Pinpoint the cell where the given text exists, returning its [X, Y] midpoint coordinate. 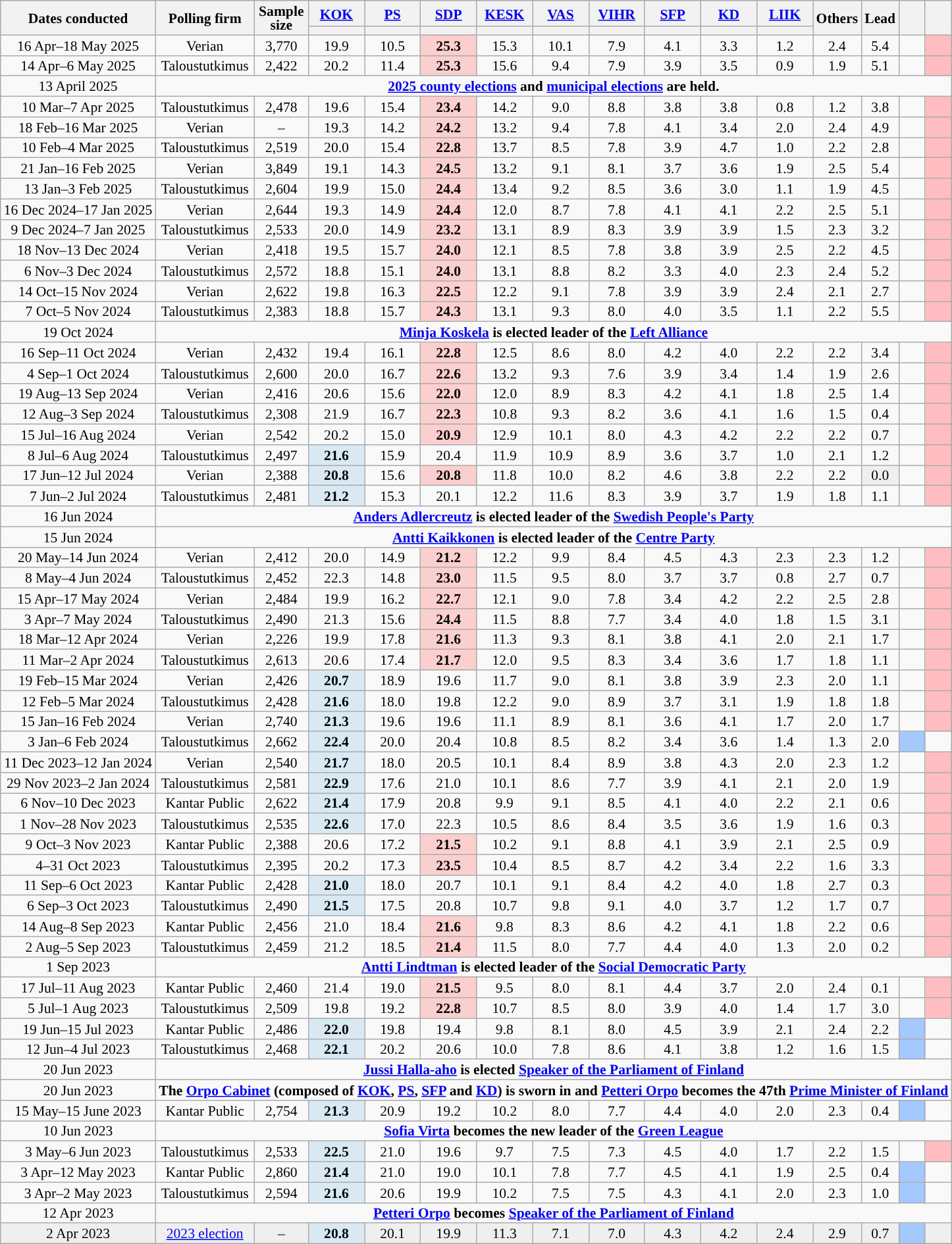
18 Mar–12 Apr 2024 [78, 640]
2023 election [205, 1233]
19 Feb–15 Mar 2024 [78, 681]
3 May–6 Jun 2023 [78, 1152]
17 Jun–12 Jul 2024 [78, 475]
PS [392, 13]
16 Dec 2024–17 Jan 2025 [78, 209]
Minja Koskela is elected leader of the Left Alliance [553, 332]
Samplesize [281, 18]
2 Aug–5 Sep 2023 [78, 946]
17.3 [392, 865]
17.6 [392, 783]
Antti Lindtman is elected leader of the Social Democratic Party [553, 968]
2,432 [281, 353]
18 Nov–13 Dec 2024 [78, 250]
VIHR [616, 13]
2,754 [281, 1111]
3 Apr–2 May 2023 [78, 1193]
LIIK [785, 13]
2,613 [281, 660]
Petteri Orpo becomes Speaker of the Parliament of Finland [553, 1212]
SDP [449, 13]
11.1 [504, 721]
Antti Kaikkonen is elected leader of the Centre Party [553, 537]
15 Jul–16 Aug 2024 [78, 434]
5.2 [880, 271]
24.5 [449, 168]
22.4 [336, 742]
2,416 [281, 394]
3 Jan–6 Feb 2024 [78, 742]
KD [728, 13]
Sofia Virta becomes the new leader of the Green League [553, 1131]
17 Jul–11 Aug 2023 [78, 987]
18.9 [392, 681]
2025 county elections and municipal elections are held. [553, 87]
4 Sep–1 Oct 2024 [78, 373]
12.5 [504, 353]
19.1 [336, 168]
2,740 [281, 721]
SFP [673, 13]
2.6 [880, 373]
17.9 [392, 803]
9.2 [561, 188]
KESK [504, 13]
19 Aug–13 Sep 2024 [78, 394]
11 Mar–2 Apr 2024 [78, 660]
2,426 [281, 681]
2,226 [281, 640]
KOK [336, 13]
4.9 [880, 128]
18.5 [392, 946]
Lead [880, 18]
23.0 [449, 578]
11.8 [504, 475]
6 Nov–3 Dec 2024 [78, 271]
Others [837, 18]
21.9 [336, 415]
2,460 [281, 987]
14 Apr–6 May 2025 [78, 66]
6 Sep–3 Oct 2023 [78, 906]
7 Oct–5 Nov 2024 [78, 312]
11.7 [504, 681]
4–31 Oct 2023 [78, 865]
2,662 [281, 742]
16 Sep–11 Oct 2024 [78, 353]
12 Jun–4 Jul 2023 [78, 1049]
14 Aug–8 Sep 2023 [78, 927]
2.9 [837, 1233]
2,519 [281, 147]
7.6 [616, 373]
11 Sep–6 Oct 2023 [78, 885]
12 Apr 2023 [78, 1212]
15.9 [392, 455]
2,459 [281, 946]
22.9 [336, 783]
17.5 [392, 906]
23.2 [449, 229]
2,594 [281, 1193]
2,600 [281, 373]
14.3 [392, 168]
5 Jul–1 Aug 2023 [78, 1008]
Anders Adlercreutz is elected leader of the Swedish People's Party [553, 516]
10 Feb–4 Mar 2025 [78, 147]
2,383 [281, 312]
8 Jul–6 Aug 2024 [78, 455]
2,604 [281, 188]
12 Feb–5 Mar 2024 [78, 700]
The Orpo Cabinet (composed of KOK, PS, SFP and KD) is sworn in and Petteri Orpo becomes the 47th Prime Minister of Finland [553, 1090]
Jussi Halla-aho is elected Speaker of the Parliament of Finland [553, 1070]
2,481 [281, 496]
2,644 [281, 209]
2,581 [281, 783]
15 Jun 2024 [78, 537]
1 Nov–28 Nov 2023 [78, 824]
7.0 [616, 1233]
2,468 [281, 1049]
12 Aug–3 Sep 2024 [78, 415]
0.1 [880, 987]
15 May–15 June 2023 [78, 1111]
VAS [561, 13]
3 Apr–7 May 2024 [78, 619]
20.5 [449, 762]
24.3 [449, 312]
19.5 [336, 250]
17.0 [392, 824]
18.4 [392, 927]
2,509 [281, 1008]
14.8 [392, 578]
2,535 [281, 824]
13 April 2025 [78, 87]
2,422 [281, 66]
6 Nov–10 Dec 2023 [78, 803]
10 Jun 2023 [78, 1131]
2,540 [281, 762]
10 Mar–7 Apr 2025 [78, 107]
11.6 [561, 496]
14 Oct–15 Nov 2024 [78, 291]
11.9 [504, 455]
7.3 [616, 1152]
19 Jun–15 Jul 2023 [78, 1028]
4.7 [728, 147]
3,849 [281, 168]
2 Apr 2023 [78, 1233]
22.1 [336, 1049]
13.4 [504, 188]
18 Feb–16 Mar 2025 [78, 128]
2,860 [281, 1172]
0.2 [880, 946]
2,456 [281, 927]
3,770 [281, 45]
2,308 [281, 415]
11 Dec 2023–12 Jan 2024 [78, 762]
11.4 [392, 66]
17.4 [392, 660]
21 Jan–16 Feb 2025 [78, 168]
24.2 [449, 128]
17.2 [392, 844]
22.7 [449, 599]
23.5 [449, 865]
15 Apr–17 May 2024 [78, 599]
13.7 [504, 147]
2,478 [281, 107]
3.2 [880, 229]
4.6 [673, 475]
9 Dec 2024–7 Jan 2025 [78, 229]
16.3 [392, 291]
0.0 [880, 475]
23.4 [449, 107]
2,542 [281, 434]
10.9 [561, 455]
16.2 [392, 599]
2,486 [281, 1028]
7 Jun–2 Jul 2024 [78, 496]
5.5 [880, 312]
20 May–14 Jun 2024 [78, 557]
19 Oct 2024 [78, 332]
2,484 [281, 599]
2,452 [281, 578]
15 Jan–16 Feb 2024 [78, 721]
Dates conducted [78, 18]
10.4 [504, 865]
16 Jun 2024 [78, 516]
1 Sep 2023 [78, 968]
2,572 [281, 271]
7.1 [561, 1233]
Polling firm [205, 18]
12.9 [504, 434]
2,412 [281, 557]
9 Oct–3 Nov 2023 [78, 844]
9.7 [504, 1152]
16 Apr–18 May 2025 [78, 45]
8 May–4 Jun 2024 [78, 578]
17.8 [392, 640]
2,418 [281, 250]
16.1 [392, 353]
29 Nov 2023–2 Jan 2024 [78, 783]
15.1 [392, 271]
13 Jan–3 Feb 2025 [78, 188]
2,395 [281, 865]
2,497 [281, 455]
3 Apr–12 May 2023 [78, 1172]
